Capture the cell that displays the provided text and extract its (X, Y) central coordinate. 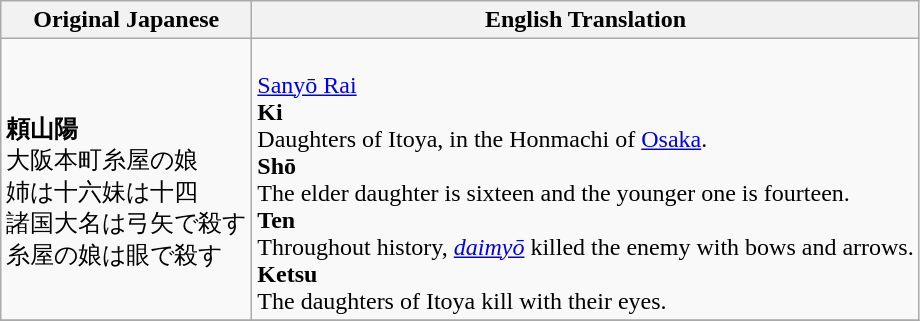
Original Japanese (126, 20)
頼山陽大阪本町糸屋の娘姉は十六妹は十四諸国大名は弓矢で殺す糸屋の娘は眼で殺す (126, 180)
English Translation (586, 20)
